Extract the (x, y) coordinate from the center of the cell holding the provided text.  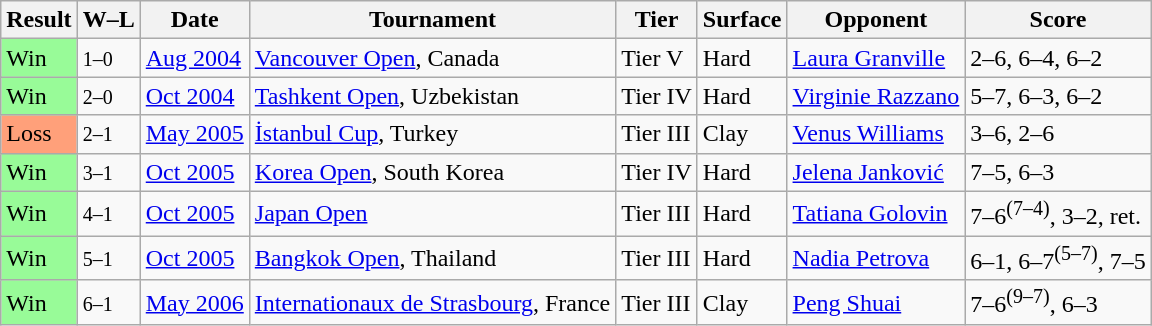
2–6, 6–4, 6–2 (1058, 58)
7–6(7–4), 3–2, ret. (1058, 214)
2–0 (108, 96)
1–0 (108, 58)
Peng Shuai (876, 302)
Internationaux de Strasbourg, France (432, 302)
Jelena Janković (876, 172)
Score (1058, 20)
7–6(9–7), 6–3 (1058, 302)
Japan Open (432, 214)
Nadia Petrova (876, 258)
Oct 2004 (194, 96)
W–L (108, 20)
2–1 (108, 134)
Korea Open, South Korea (432, 172)
7–5, 6–3 (1058, 172)
Bangkok Open, Thailand (432, 258)
Venus Williams (876, 134)
Vancouver Open, Canada (432, 58)
Loss (39, 134)
May 2006 (194, 302)
Result (39, 20)
Tatiana Golovin (876, 214)
Tournament (432, 20)
3–1 (108, 172)
5–7, 6–3, 6–2 (1058, 96)
3–6, 2–6 (1058, 134)
4–1 (108, 214)
Tier V (657, 58)
Opponent (876, 20)
6–1, 6–7(5–7), 7–5 (1058, 258)
Virginie Razzano (876, 96)
5–1 (108, 258)
May 2005 (194, 134)
Surface (742, 20)
6–1 (108, 302)
İstanbul Cup, Turkey (432, 134)
Tier (657, 20)
Aug 2004 (194, 58)
Date (194, 20)
Tashkent Open, Uzbekistan (432, 96)
Laura Granville (876, 58)
